Locate the cell with the specified text and output its [X, Y] center coordinate. 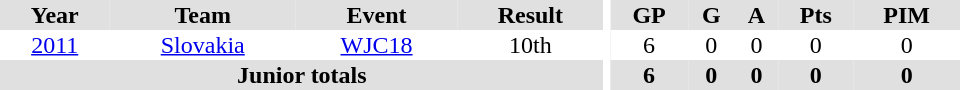
10th [530, 45]
Year [54, 15]
2011 [54, 45]
Event [376, 15]
PIM [906, 15]
Slovakia [202, 45]
Pts [816, 15]
Team [202, 15]
A [757, 15]
Result [530, 15]
GP [649, 15]
Junior totals [302, 75]
WJC18 [376, 45]
G [712, 15]
